Scan for the cell matching the given text and deliver its [x, y] coordinate at center. 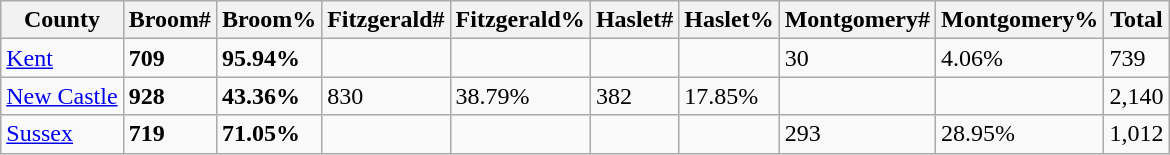
Sussex [62, 134]
Fitzgerald% [520, 20]
County [62, 20]
830 [386, 96]
709 [170, 58]
New Castle [62, 96]
Montgomery# [857, 20]
17.85% [729, 96]
Broom% [268, 20]
293 [857, 134]
Total [1136, 20]
28.95% [1020, 134]
739 [1136, 58]
43.36% [268, 96]
30 [857, 58]
71.05% [268, 134]
1,012 [1136, 134]
2,140 [1136, 96]
38.79% [520, 96]
Fitzgerald# [386, 20]
382 [634, 96]
95.94% [268, 58]
4.06% [1020, 58]
Haslet% [729, 20]
Montgomery% [1020, 20]
928 [170, 96]
Broom# [170, 20]
Kent [62, 58]
719 [170, 134]
Haslet# [634, 20]
